Return the [X, Y] coordinate for the center point of the cell that contains the specified text.  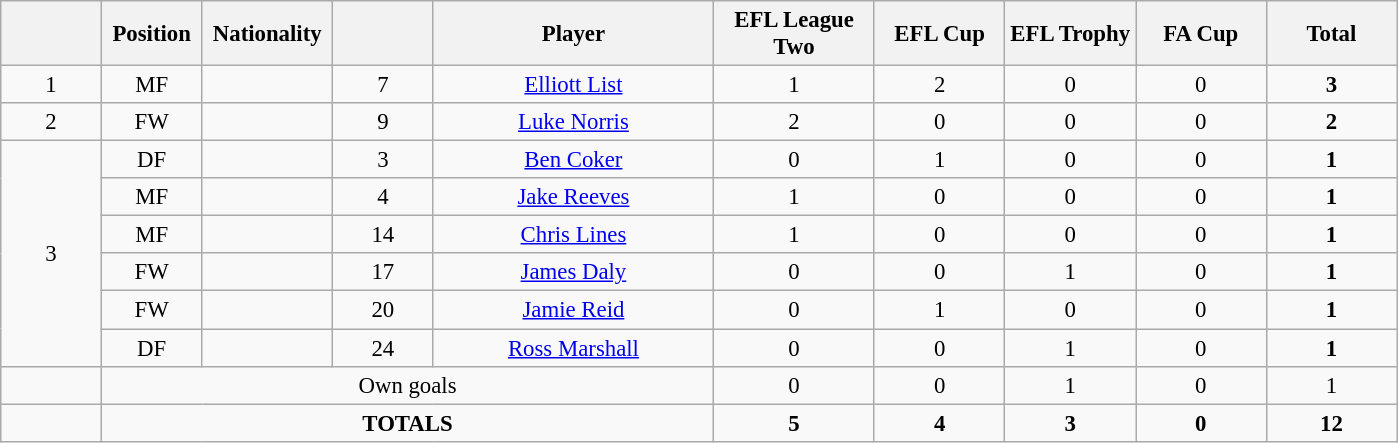
5 [794, 423]
EFL Cup [940, 34]
12 [1332, 423]
9 [384, 122]
Jake Reeves [574, 197]
Luke Norris [574, 122]
Ben Coker [574, 160]
Chris Lines [574, 235]
Own goals [407, 385]
Player [574, 34]
EFL Trophy [1070, 34]
FA Cup [1202, 34]
17 [384, 273]
Position [152, 34]
Jamie Reid [574, 310]
Total [1332, 34]
7 [384, 85]
Ross Marshall [574, 348]
20 [384, 310]
14 [384, 235]
Nationality [268, 34]
TOTALS [407, 423]
James Daly [574, 273]
Elliott List [574, 85]
24 [384, 348]
EFL League Two [794, 34]
